Detect which cell encompasses the target text, then output its [x, y] center coordinate. 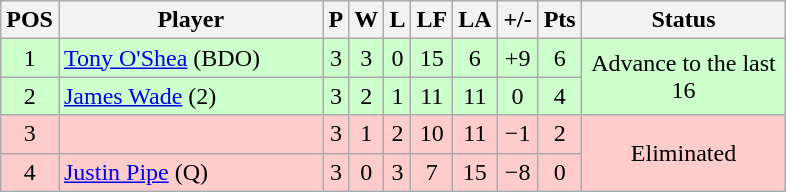
Eliminated [684, 153]
POS [30, 20]
Pts [560, 20]
Status [684, 20]
Advance to the last 16 [684, 77]
LF [432, 20]
LA [475, 20]
Tony O'Shea (BDO) [190, 58]
+/- [518, 20]
7 [432, 172]
W [366, 20]
L [398, 20]
10 [432, 134]
+9 [518, 58]
Justin Pipe (Q) [190, 172]
P [336, 20]
Player [190, 20]
James Wade (2) [190, 96]
−1 [518, 134]
−8 [518, 172]
